Return the (x, y) coordinate for the center point of the cell that contains the specified text.  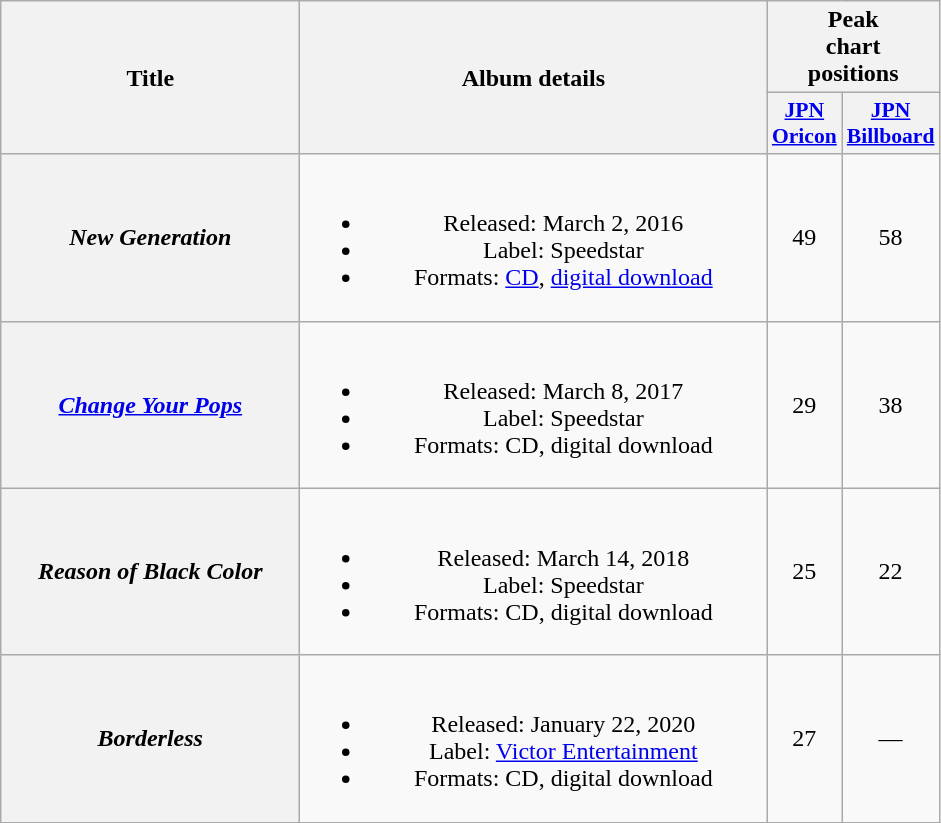
Released: March 2, 2016Label: SpeedstarFormats: CD, digital download (534, 238)
Released: January 22, 2020Label: Victor EntertainmentFormats: CD, digital download (534, 738)
JPNOricon (804, 124)
Peakchartpositions (854, 47)
38 (891, 404)
Title (150, 78)
25 (804, 572)
58 (891, 238)
JPNBillboard (891, 124)
22 (891, 572)
Reason of Black Color (150, 572)
Released: March 14, 2018Label: SpeedstarFormats: CD, digital download (534, 572)
Album details (534, 78)
— (891, 738)
49 (804, 238)
Change Your Pops (150, 404)
Released: March 8, 2017Label: SpeedstarFormats: CD, digital download (534, 404)
New Generation (150, 238)
27 (804, 738)
29 (804, 404)
Borderless (150, 738)
